Return the (X, Y) coordinate for the center point of the cell that contains the specified text.  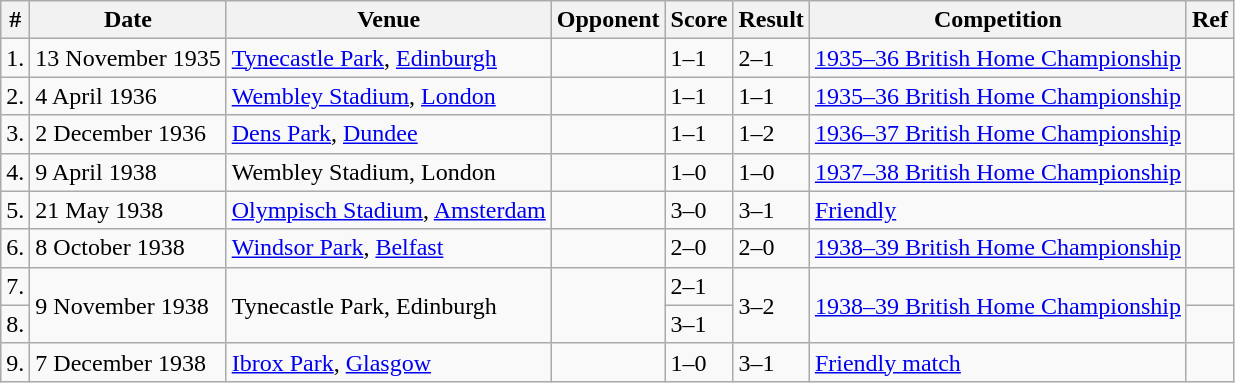
Result (771, 20)
Friendly match (998, 362)
9 November 1938 (128, 305)
7 December 1938 (128, 362)
3–0 (699, 210)
Venue (388, 20)
8. (16, 324)
5. (16, 210)
21 May 1938 (128, 210)
3. (16, 134)
6. (16, 248)
2 December 1936 (128, 134)
4 April 1936 (128, 96)
Friendly (998, 210)
Ref (1210, 20)
# (16, 20)
1. (16, 58)
Date (128, 20)
1–2 (771, 134)
4. (16, 172)
1936–37 British Home Championship (998, 134)
1937–38 British Home Championship (998, 172)
Ibrox Park, Glasgow (388, 362)
Opponent (608, 20)
Score (699, 20)
9 April 1938 (128, 172)
13 November 1935 (128, 58)
9. (16, 362)
Olympisch Stadium, Amsterdam (388, 210)
Competition (998, 20)
8 October 1938 (128, 248)
3–2 (771, 305)
Windsor Park, Belfast (388, 248)
Dens Park, Dundee (388, 134)
2. (16, 96)
7. (16, 286)
